For the text-containing cell, return its midpoint in [X, Y] coordinate format. 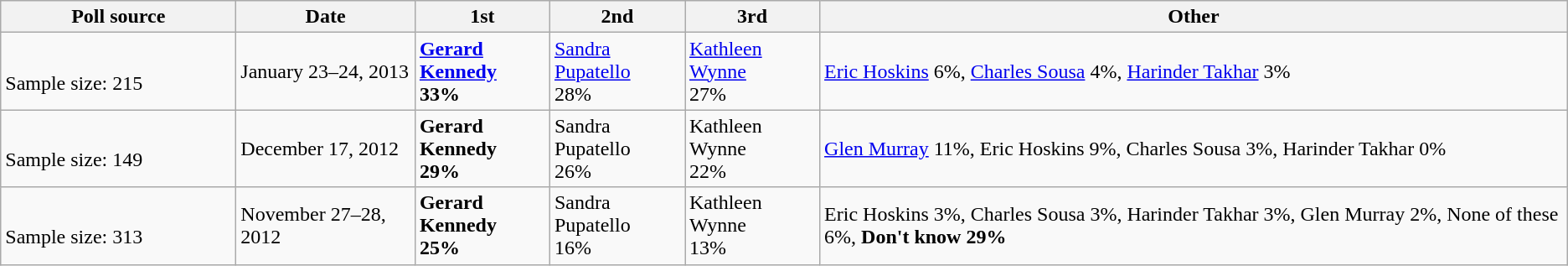
Kathleen Wynne13% [752, 226]
Kathleen Wynne22% [752, 149]
Sandra Pupatello26% [616, 149]
Glen Murray 11%, Eric Hoskins 9%, Charles Sousa 3%, Harinder Takhar 0% [1194, 149]
Gerard Kennedy29% [482, 149]
Eric Hoskins 6%, Charles Sousa 4%, Harinder Takhar 3% [1194, 71]
January 23–24, 2013 [326, 71]
Sample size: 149 [119, 149]
Gerard Kennedy33% [482, 71]
December 17, 2012 [326, 149]
Poll source [119, 17]
November 27–28, 2012 [326, 226]
Sample size: 215 [119, 71]
Sandra Pupatello28% [616, 71]
3rd [752, 17]
Other [1194, 17]
Gerard Kennedy25% [482, 226]
Sample size: 313 [119, 226]
Kathleen Wynne27% [752, 71]
2nd [616, 17]
Date [326, 17]
1st [482, 17]
Eric Hoskins 3%, Charles Sousa 3%, Harinder Takhar 3%, Glen Murray 2%, None of these 6%, Don't know 29% [1194, 226]
Sandra Pupatello16% [616, 226]
